Locate the cell with the specified text and output its (x, y) center coordinate. 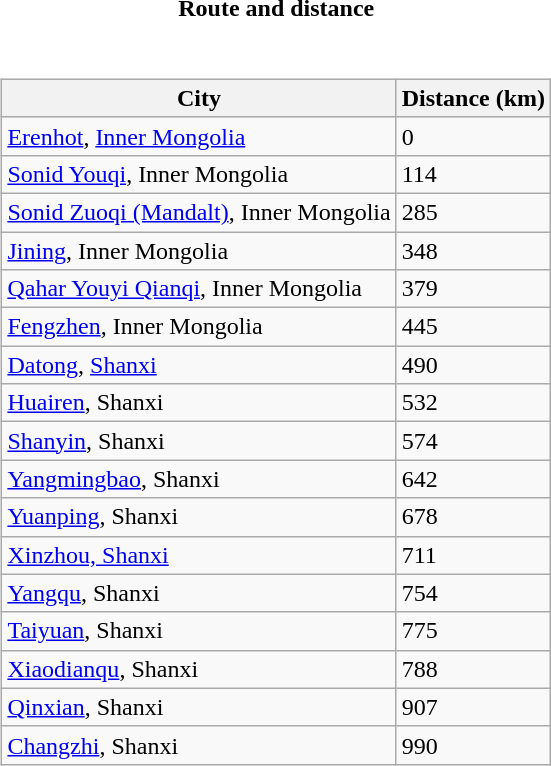
Yangmingbao, Shanxi (199, 479)
574 (473, 441)
445 (473, 327)
532 (473, 403)
642 (473, 479)
711 (473, 555)
Yuanping, Shanxi (199, 517)
788 (473, 669)
Fengzhen, Inner Mongolia (199, 327)
Taiyuan, Shanxi (199, 631)
Xinzhou, Shanxi (199, 555)
490 (473, 365)
Distance (km) (473, 98)
Sonid Zuoqi (Mandalt), Inner Mongolia (199, 212)
Yangqu, Shanxi (199, 593)
Datong, Shanxi (199, 365)
Qinxian, Shanxi (199, 707)
114 (473, 174)
907 (473, 707)
990 (473, 745)
0 (473, 136)
Jining, Inner Mongolia (199, 251)
379 (473, 289)
754 (473, 593)
Xiaodianqu, Shanxi (199, 669)
678 (473, 517)
Huairen, Shanxi (199, 403)
285 (473, 212)
775 (473, 631)
Erenhot, Inner Mongolia (199, 136)
Sonid Youqi, Inner Mongolia (199, 174)
Changzhi, Shanxi (199, 745)
Qahar Youyi Qianqi, Inner Mongolia (199, 289)
City (199, 98)
348 (473, 251)
Shanyin, Shanxi (199, 441)
